Return the [X, Y] coordinate for the center point of the cell that contains the specified text.  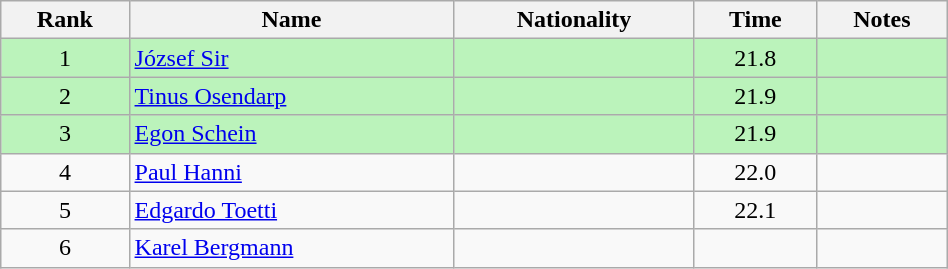
Notes [882, 20]
Nationality [574, 20]
22.0 [755, 172]
Name [292, 20]
Paul Hanni [292, 172]
1 [65, 58]
Time [755, 20]
4 [65, 172]
Egon Schein [292, 134]
2 [65, 96]
5 [65, 210]
21.8 [755, 58]
22.1 [755, 210]
Rank [65, 20]
Karel Bergmann [292, 248]
Edgardo Toetti [292, 210]
6 [65, 248]
3 [65, 134]
József Sir [292, 58]
Tinus Osendarp [292, 96]
